From the cell containing the given text, extract its center point as (X, Y) coordinate. 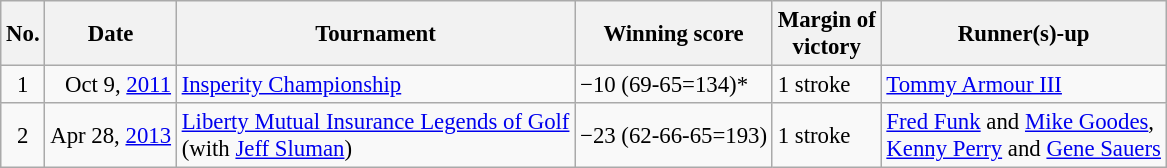
1 (23, 85)
−10 (69-65=134)* (674, 85)
Insperity Championship (375, 85)
Runner(s)-up (1024, 34)
Oct 9, 2011 (110, 85)
−23 (62-66-65=193) (674, 136)
Liberty Mutual Insurance Legends of Golf(with Jeff Sluman) (375, 136)
Tommy Armour III (1024, 85)
Tournament (375, 34)
Fred Funk and Mike Goodes, Kenny Perry and Gene Sauers (1024, 136)
No. (23, 34)
Date (110, 34)
Margin ofvictory (826, 34)
2 (23, 136)
Winning score (674, 34)
Apr 28, 2013 (110, 136)
